Return (x, y) of the center of cell containing provided text 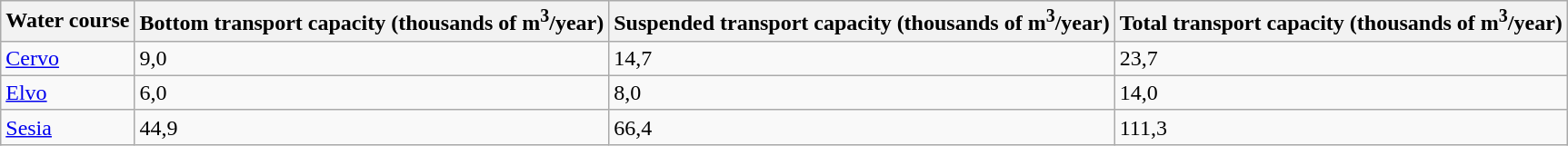
Sesia (67, 127)
Total transport capacity (thousands of m3/year) (1341, 22)
Suspended transport capacity (thousands of m3/year) (862, 22)
Water course (67, 22)
Cervo (67, 58)
14,0 (1341, 92)
Bottom transport capacity (thousands of m3/year) (372, 22)
66,4 (862, 127)
111,3 (1341, 127)
23,7 (1341, 58)
9,0 (372, 58)
44,9 (372, 127)
8,0 (862, 92)
Elvo (67, 92)
14,7 (862, 58)
6,0 (372, 92)
